Locate the cell with the specified text and output its (x, y) center coordinate. 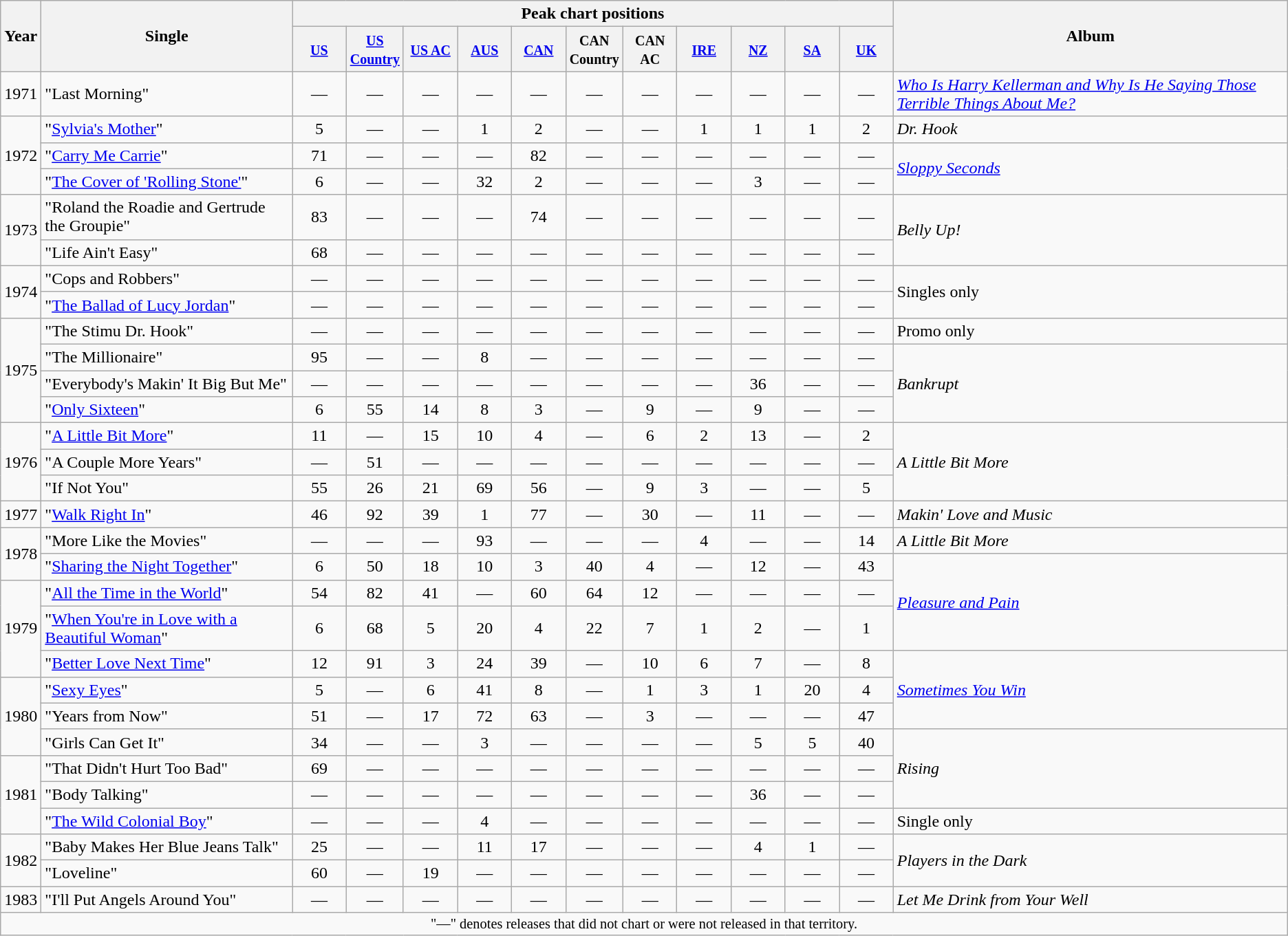
1976 (21, 462)
15 (431, 436)
"The Millionaire" (167, 357)
Dr. Hook (1090, 129)
Pleasure and Pain (1090, 602)
83 (319, 217)
Belly Up! (1090, 230)
63 (539, 716)
"Carry Me Carrie" (167, 155)
"Sylvia's Mother" (167, 129)
"Girls Can Get It" (167, 742)
"If Not You" (167, 488)
1978 (21, 554)
NZ (758, 50)
74 (539, 217)
"Sexy Eyes" (167, 690)
"Baby Makes Her Blue Jeans Talk" (167, 847)
Sloppy Seconds (1090, 168)
1972 (21, 155)
"Better Love Next Time" (167, 664)
25 (319, 847)
22 (594, 629)
"More Like the Movies" (167, 541)
18 (431, 567)
93 (484, 541)
1982 (21, 860)
"Walk Right In" (167, 514)
1979 (21, 629)
Year (21, 36)
24 (484, 664)
1977 (21, 514)
US AC (431, 50)
1973 (21, 230)
Sometimes You Win (1090, 690)
95 (319, 357)
46 (319, 514)
"The Stimu Dr. Hook" (167, 331)
50 (374, 567)
Bankrupt (1090, 383)
"A Couple More Years" (167, 462)
"The Wild Colonial Boy" (167, 820)
1980 (21, 716)
"Body Talking" (167, 794)
"Loveline" (167, 873)
Single only (1090, 820)
"Only Sixteen" (167, 410)
AUS (484, 50)
"—" denotes releases that did not chart or were not released in that territory. (644, 924)
"A Little Bit More" (167, 436)
"The Cover of 'Rolling Stone'" (167, 182)
"That Didn't Hurt Too Bad" (167, 768)
1983 (21, 900)
IRE (705, 50)
56 (539, 488)
30 (650, 514)
"Everybody's Makin' It Big But Me" (167, 383)
Rising (1090, 768)
US Country (374, 50)
Let Me Drink from Your Well (1090, 900)
"Life Ain't Easy" (167, 252)
19 (431, 873)
Single (167, 36)
CAN (539, 50)
32 (484, 182)
13 (758, 436)
92 (374, 514)
CAN Country (594, 50)
Singles only (1090, 292)
"When You're in Love with a Beautiful Woman" (167, 629)
SA (812, 50)
"Last Morning" (167, 94)
Promo only (1090, 331)
Players in the Dark (1090, 860)
77 (539, 514)
"The Ballad of Lucy Jordan" (167, 305)
47 (867, 716)
91 (374, 664)
"Years from Now" (167, 716)
71 (319, 155)
34 (319, 742)
Peak chart positions (593, 14)
54 (319, 593)
72 (484, 716)
1981 (21, 794)
Album (1090, 36)
"All the Time in the World" (167, 593)
1974 (21, 292)
"Sharing the Night Together" (167, 567)
21 (431, 488)
Who Is Harry Kellerman and Why Is He Saying Those Terrible Things About Me? (1090, 94)
26 (374, 488)
64 (594, 593)
Makin' Love and Music (1090, 514)
UK (867, 50)
CAN AC (650, 50)
"I'll Put Angels Around You" (167, 900)
43 (867, 567)
1975 (21, 370)
1971 (21, 94)
"Cops and Robbers" (167, 279)
US (319, 50)
"Roland the Roadie and Gertrude the Groupie" (167, 217)
